Return (x, y) of the center of cell containing provided text 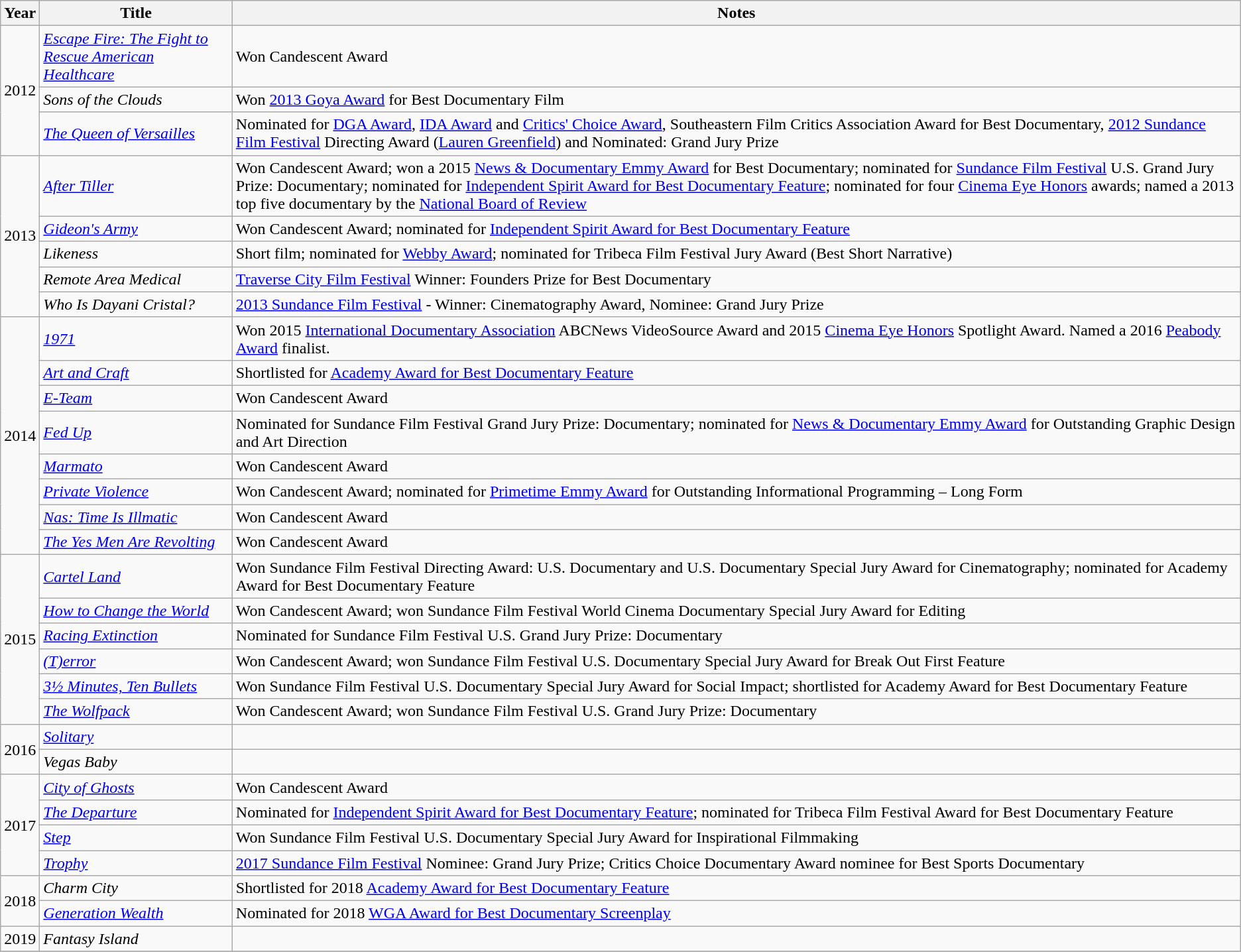
Step (137, 837)
Art and Craft (137, 373)
After Tiller (137, 186)
2017 (20, 825)
Sons of the Clouds (137, 99)
Notes (736, 13)
E-Team (137, 398)
Won 2013 Goya Award for Best Documentary Film (736, 99)
The Departure (137, 812)
2015 (20, 639)
Won Candescent Award; nominated for Primetime Emmy Award for Outstanding Informational Programming – Long Form (736, 492)
Shortlisted for Academy Award for Best Documentary Feature (736, 373)
Nominated for Independent Spirit Award for Best Documentary Feature; nominated for Tribeca Film Festival Award for Best Documentary Feature (736, 812)
Shortlisted for 2018 Academy Award for Best Documentary Feature (736, 888)
Won Candescent Award; won Sundance Film Festival U.S. Grand Jury Prize: Documentary (736, 711)
The Wolfpack (137, 711)
Solitary (137, 737)
Vegas Baby (137, 762)
Title (137, 13)
Nas: Time Is Illmatic (137, 517)
Gideon's Army (137, 229)
2016 (20, 749)
1971 (137, 338)
Racing Extinction (137, 636)
Short film; nominated for Webby Award; nominated for Tribeca Film Festival Jury Award (Best Short Narrative) (736, 254)
Trophy (137, 863)
Likeness (137, 254)
Fantasy Island (137, 939)
Private Violence (137, 492)
The Yes Men Are Revolting (137, 542)
City of Ghosts (137, 787)
2019 (20, 939)
2013 Sundance Film Festival - Winner: Cinematography Award, Nominee: Grand Jury Prize (736, 304)
(T)error (137, 661)
Traverse City Film Festival Winner: Founders Prize for Best Documentary (736, 279)
2013 (20, 236)
Nominated for 2018 WGA Award for Best Documentary Screenplay (736, 914)
Won Candescent Award; won Sundance Film Festival U.S. Documentary Special Jury Award for Break Out First Feature (736, 661)
Who Is Dayani Cristal? (137, 304)
Won Candescent Award; nominated for Independent Spirit Award for Best Documentary Feature (736, 229)
Won Sundance Film Festival U.S. Documentary Special Jury Award for Inspirational Filmmaking (736, 837)
Remote Area Medical (137, 279)
3½ Minutes, Ten Bullets (137, 686)
Fed Up (137, 432)
Charm City (137, 888)
Marmato (137, 467)
Won Candescent Award; won Sundance Film Festival World Cinema Documentary Special Jury Award for Editing (736, 611)
2018 (20, 901)
2014 (20, 436)
Escape Fire: The Fight to Rescue American Healthcare (137, 56)
2017 Sundance Film Festival Nominee: Grand Jury Prize; Critics Choice Documentary Award nominee for Best Sports Documentary (736, 863)
Won Sundance Film Festival U.S. Documentary Special Jury Award for Social Impact; shortlisted for Academy Award for Best Documentary Feature (736, 686)
Cartel Land (137, 577)
Generation Wealth (137, 914)
2012 (20, 90)
Nominated for Sundance Film Festival U.S. Grand Jury Prize: Documentary (736, 636)
How to Change the World (137, 611)
The Queen of Versailles (137, 134)
Year (20, 13)
